Search for the cell housing the specified text and yield its (X, Y) center coordinate. 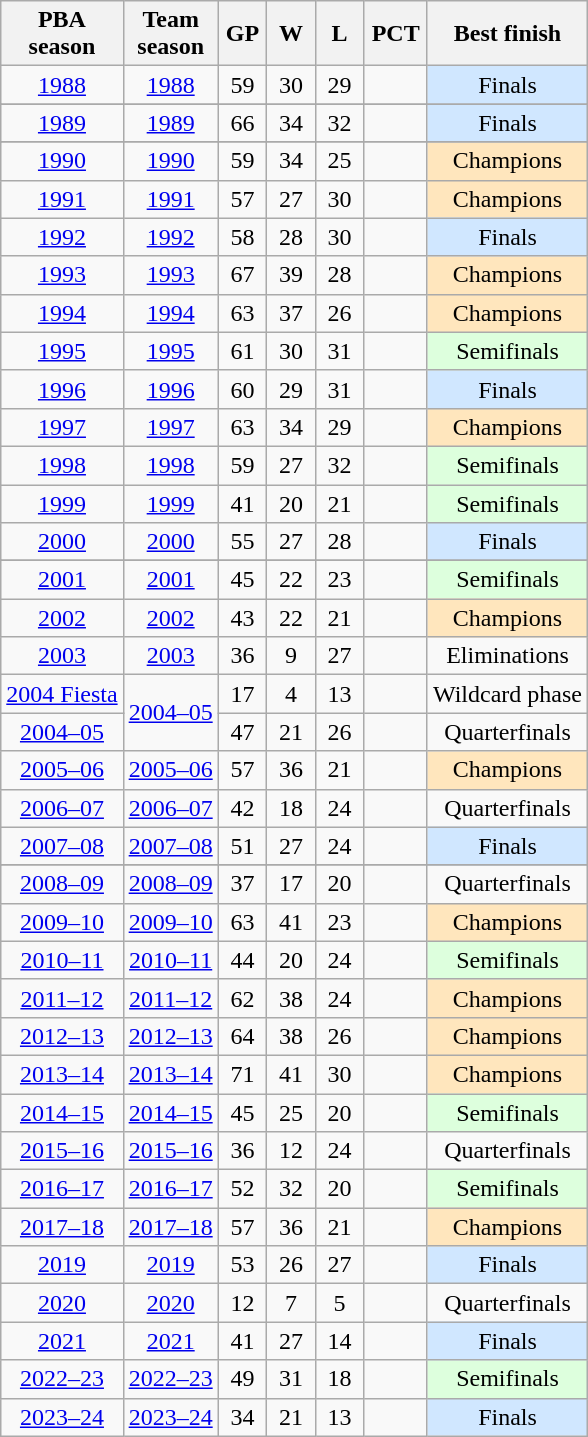
44 (242, 960)
W (292, 34)
67 (242, 275)
71 (242, 1074)
64 (242, 1036)
62 (242, 998)
Teamseason (170, 34)
53 (242, 1265)
66 (242, 123)
55 (242, 542)
PCT (396, 34)
14 (340, 1341)
4 (292, 694)
52 (242, 1189)
2004 Fiesta (62, 694)
49 (242, 1379)
60 (242, 389)
Best finish (507, 34)
43 (242, 618)
PBA season (62, 34)
51 (242, 846)
47 (242, 732)
39 (292, 275)
L (340, 34)
42 (242, 808)
Wildcard phase (507, 694)
7 (292, 1303)
GP (242, 34)
9 (292, 656)
58 (242, 237)
Eliminations (507, 656)
61 (242, 351)
5 (340, 1303)
